Pinpoint the cell where the given text exists, returning its [x, y] midpoint coordinate. 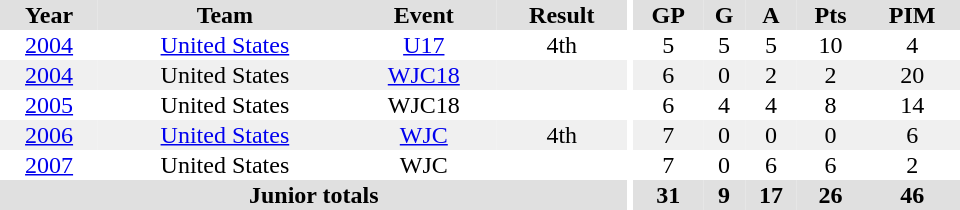
26 [830, 195]
GP [668, 15]
Junior totals [314, 195]
31 [668, 195]
Team [224, 15]
20 [912, 75]
G [724, 15]
2007 [49, 165]
Event [424, 15]
2006 [49, 135]
Pts [830, 15]
A [771, 15]
17 [771, 195]
46 [912, 195]
2005 [49, 105]
Result [562, 15]
14 [912, 105]
9 [724, 195]
8 [830, 105]
PIM [912, 15]
U17 [424, 45]
Year [49, 15]
10 [830, 45]
